Search for the cell housing the specified text and yield its (x, y) center coordinate. 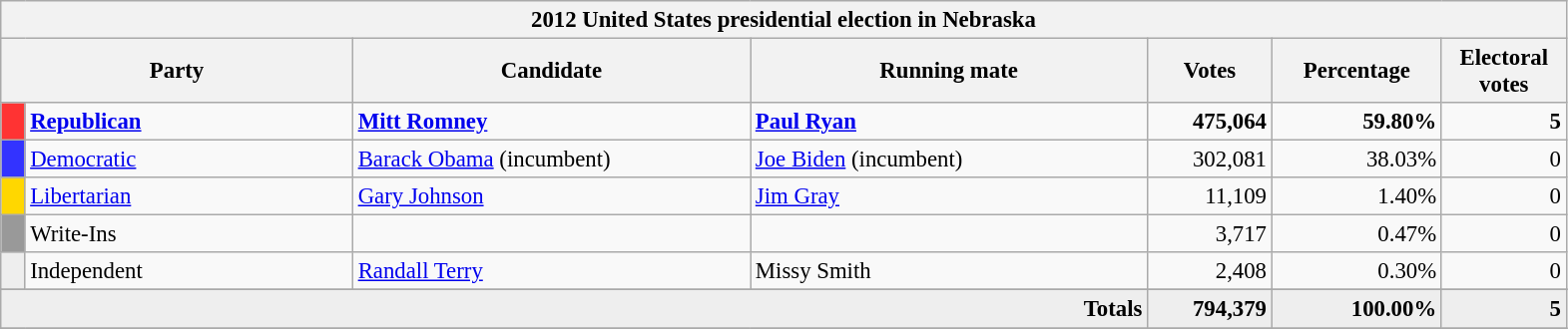
Candidate (551, 72)
2012 United States presidential election in Nebraska (784, 20)
Democratic (189, 160)
Party (178, 72)
Randall Terry (551, 272)
Votes (1210, 72)
Running mate (949, 72)
302,081 (1210, 160)
3,717 (1210, 234)
1.40% (1356, 196)
Independent (189, 272)
Jim Gray (949, 196)
Percentage (1356, 72)
794,379 (1210, 309)
Write-Ins (189, 234)
100.00% (1356, 309)
38.03% (1356, 160)
Barack Obama (incumbent) (551, 160)
2,408 (1210, 272)
Paul Ryan (949, 122)
Joe Biden (incumbent) (949, 160)
475,064 (1210, 122)
Republican (189, 122)
Missy Smith (949, 272)
Libertarian (189, 196)
0.30% (1356, 272)
Electoral votes (1503, 72)
59.80% (1356, 122)
0.47% (1356, 234)
11,109 (1210, 196)
Totals (575, 309)
Gary Johnson (551, 196)
Mitt Romney (551, 122)
